From the cell containing the given text, extract its center point as [X, Y] coordinate. 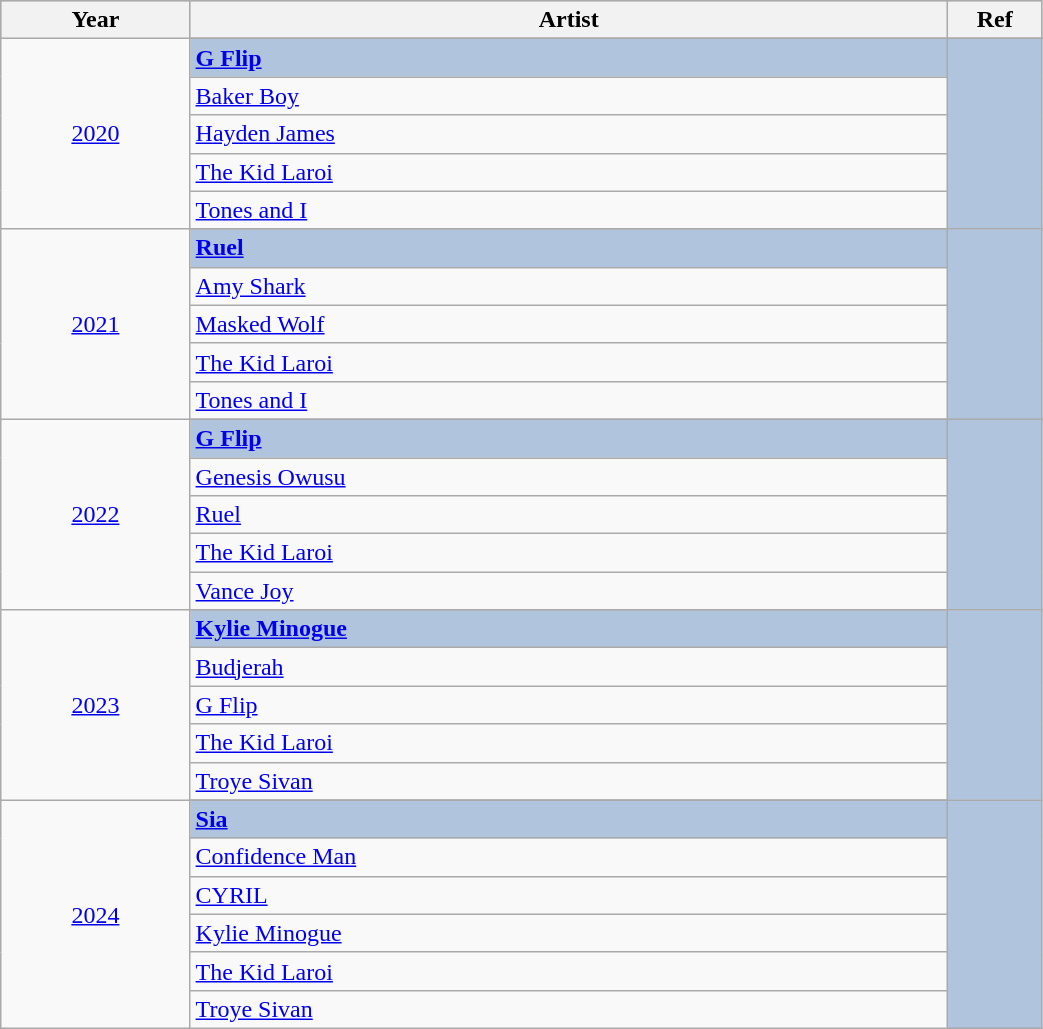
Masked Wolf [568, 324]
2021 [96, 324]
Confidence Man [568, 857]
2022 [96, 514]
Amy Shark [568, 286]
Hayden James [568, 134]
Artist [568, 20]
Baker Boy [568, 96]
Ref [994, 20]
2023 [96, 705]
Year [96, 20]
Genesis Owusu [568, 477]
2020 [96, 134]
Vance Joy [568, 591]
2024 [96, 914]
Budjerah [568, 667]
CYRIL [568, 895]
Sia [568, 819]
